Return the (x, y) coordinate for the center point of the cell that contains the specified text.  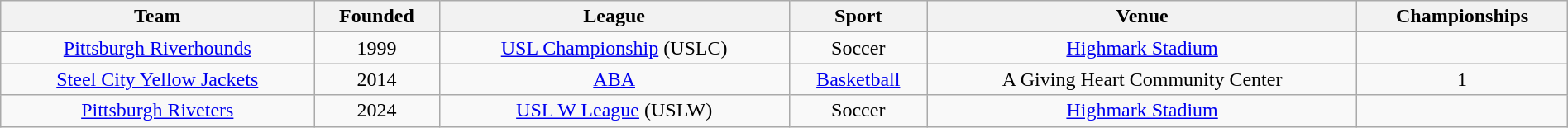
Sport (858, 17)
A Giving Heart Community Center (1142, 79)
USL Championship (USLC) (614, 48)
League (614, 17)
Venue (1142, 17)
2014 (377, 79)
1 (1462, 79)
2024 (377, 111)
Founded (377, 17)
Pittsburgh Riverhounds (157, 48)
Basketball (858, 79)
Championships (1462, 17)
Pittsburgh Riveters (157, 111)
USL W League (USLW) (614, 111)
1999 (377, 48)
ABA (614, 79)
Team (157, 17)
Steel City Yellow Jackets (157, 79)
